From the cell containing the given text, extract its center point as (x, y) coordinate. 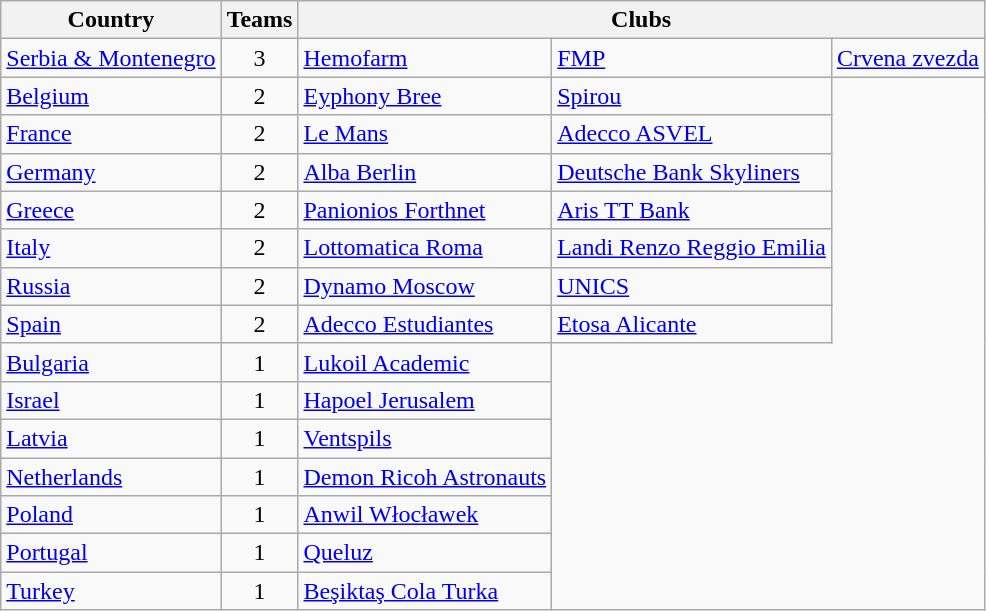
Adecco Estudiantes (425, 324)
Russia (111, 286)
Landi Renzo Reggio Emilia (692, 248)
3 (260, 58)
Etosa Alicante (692, 324)
France (111, 134)
Turkey (111, 591)
FMP (692, 58)
Spain (111, 324)
Serbia & Montenegro (111, 58)
Spirou (692, 96)
Anwil Włocławek (425, 515)
Alba Berlin (425, 172)
Beşiktaş Cola Turka (425, 591)
Lukoil Academic (425, 362)
Ventspils (425, 438)
Latvia (111, 438)
Israel (111, 400)
Netherlands (111, 477)
Greece (111, 210)
Panionios Forthnet (425, 210)
Le Mans (425, 134)
Teams (260, 20)
Italy (111, 248)
Adecco ASVEL (692, 134)
Demon Ricoh Astronauts (425, 477)
Hapoel Jerusalem (425, 400)
Queluz (425, 553)
Country (111, 20)
Crvena zvezda (908, 58)
Belgium (111, 96)
Clubs (641, 20)
Dynamo Moscow (425, 286)
Portugal (111, 553)
Bulgaria (111, 362)
Hemofarm (425, 58)
UNICS (692, 286)
Deutsche Bank Skyliners (692, 172)
Eyphony Bree (425, 96)
Lottomatica Roma (425, 248)
Aris TT Bank (692, 210)
Germany (111, 172)
Poland (111, 515)
